Extract the [x, y] coordinate from the center of the cell holding the provided text.  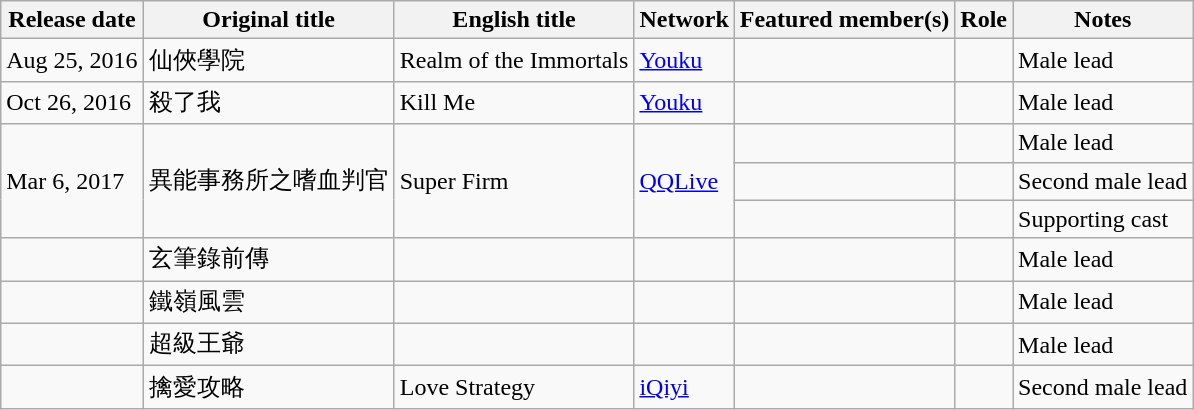
Realm of the Immortals [514, 60]
Love Strategy [514, 388]
玄筆錄前傳 [268, 260]
殺了我 [268, 102]
擒愛攻略 [268, 388]
Notes [1103, 20]
Mar 6, 2017 [72, 181]
Aug 25, 2016 [72, 60]
Original title [268, 20]
Supporting cast [1103, 219]
Kill Me [514, 102]
QQLive [684, 181]
Super Firm [514, 181]
Featured member(s) [844, 20]
超級王爺 [268, 344]
Role [984, 20]
Release date [72, 20]
Network [684, 20]
Oct 26, 2016 [72, 102]
仙俠學院 [268, 60]
鐵嶺風雲 [268, 302]
English title [514, 20]
異能事務所之嗜血判官 [268, 181]
iQiyi [684, 388]
